For the text-containing cell, return its midpoint in [X, Y] coordinate format. 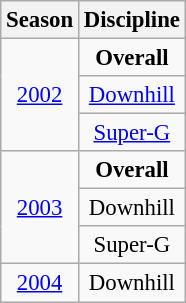
Discipline [132, 20]
Season [40, 20]
2004 [40, 283]
2002 [40, 96]
2003 [40, 208]
